Determine the [X, Y] coordinate at the center of the cell enclosing the given text.  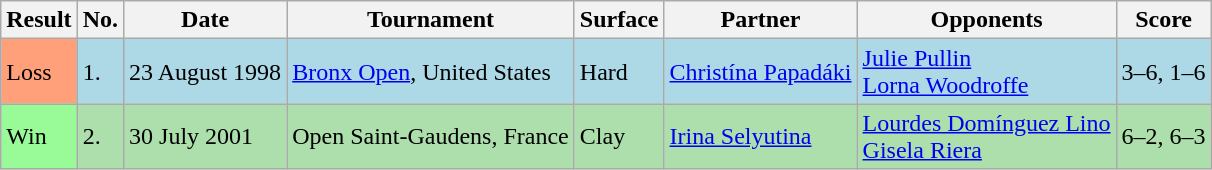
Christína Papadáki [760, 72]
Surface [619, 20]
1. [100, 72]
23 August 1998 [206, 72]
Clay [619, 136]
Lourdes Domínguez Lino Gisela Riera [986, 136]
No. [100, 20]
6–2, 6–3 [1164, 136]
Win [39, 136]
Loss [39, 72]
2. [100, 136]
30 July 2001 [206, 136]
Julie Pullin Lorna Woodroffe [986, 72]
Partner [760, 20]
Bronx Open, United States [431, 72]
Tournament [431, 20]
Irina Selyutina [760, 136]
Date [206, 20]
Result [39, 20]
3–6, 1–6 [1164, 72]
Opponents [986, 20]
Hard [619, 72]
Score [1164, 20]
Open Saint-Gaudens, France [431, 136]
